Detect which cell encompasses the target text, then output its (X, Y) center coordinate. 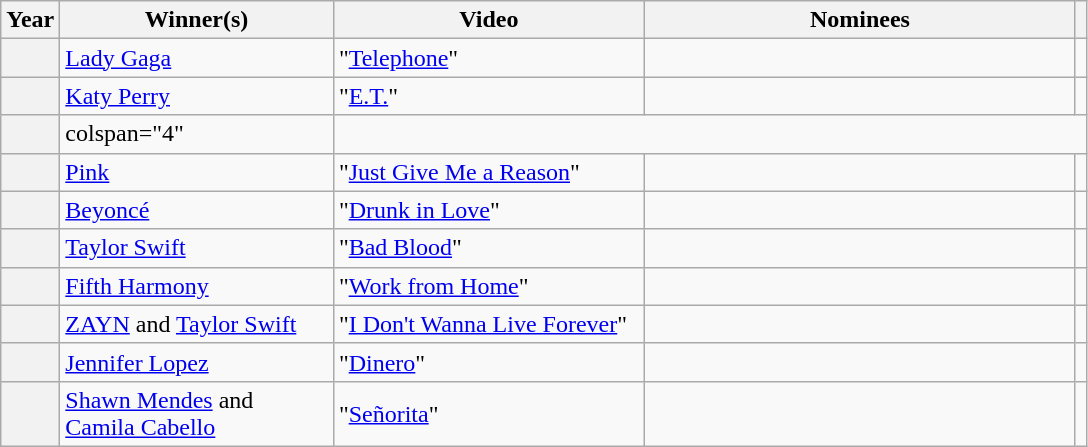
"Drunk in Love" (488, 210)
Video (488, 20)
Nominees (860, 20)
"Just Give Me a Reason" (488, 172)
Taylor Swift (197, 248)
"Telephone" (488, 58)
"Señorita" (488, 414)
Pink (197, 172)
"Dinero" (488, 362)
Beyoncé (197, 210)
Jennifer Lopez (197, 362)
Katy Perry (197, 96)
"Bad Blood" (488, 248)
Shawn Mendes and Camila Cabello (197, 414)
Lady Gaga (197, 58)
Winner(s) (197, 20)
Fifth Harmony (197, 286)
"Work from Home" (488, 286)
"E.T." (488, 96)
colspan="4" (197, 134)
"I Don't Wanna Live Forever" (488, 324)
Year (30, 20)
ZAYN and Taylor Swift (197, 324)
